Output the (X, Y) coordinate of the center of the cell containing the given text.  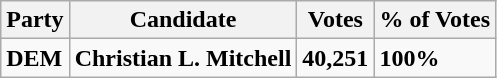
100% (435, 58)
% of Votes (435, 20)
Candidate (183, 20)
Votes (336, 20)
DEM (35, 58)
Christian L. Mitchell (183, 58)
40,251 (336, 58)
Party (35, 20)
